Extract the [x, y] coordinate from the center of the cell holding the provided text.  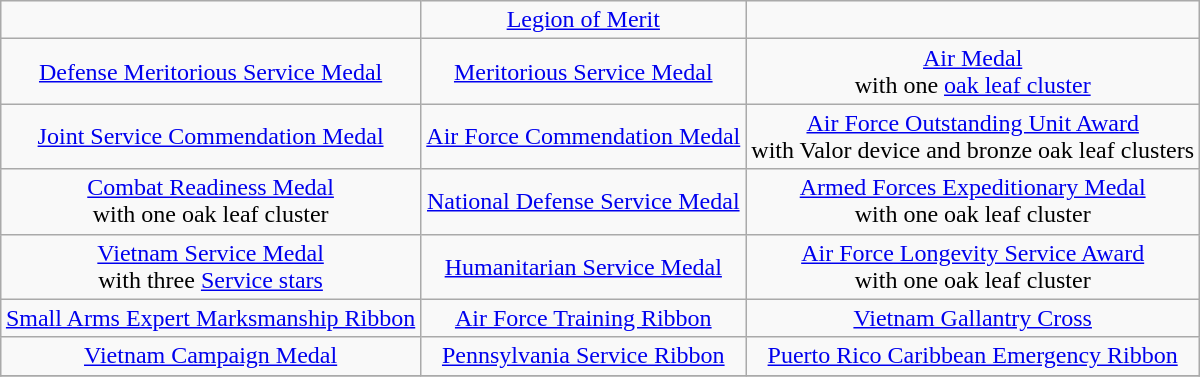
Armed Forces Expeditionary Medalwith one oak leaf cluster [973, 202]
Joint Service Commendation Medal [210, 136]
National Defense Service Medal [584, 202]
Meritorious Service Medal [584, 72]
Air Force Commendation Medal [584, 136]
Small Arms Expert Marksmanship Ribbon [210, 318]
Air Force Outstanding Unit Awardwith Valor device and bronze oak leaf clusters [973, 136]
Vietnam Campaign Medal [210, 356]
Air Medalwith one oak leaf cluster [973, 72]
Combat Readiness Medalwith one oak leaf cluster [210, 202]
Vietnam Service Medalwith three Service stars [210, 266]
Pennsylvania Service Ribbon [584, 356]
Vietnam Gallantry Cross [973, 318]
Defense Meritorious Service Medal [210, 72]
Humanitarian Service Medal [584, 266]
Legion of Merit [584, 20]
Air Force Training Ribbon [584, 318]
Air Force Longevity Service Awardwith one oak leaf cluster [973, 266]
Puerto Rico Caribbean Emergency Ribbon [973, 356]
